From the cell containing the given text, extract its center point as (X, Y) coordinate. 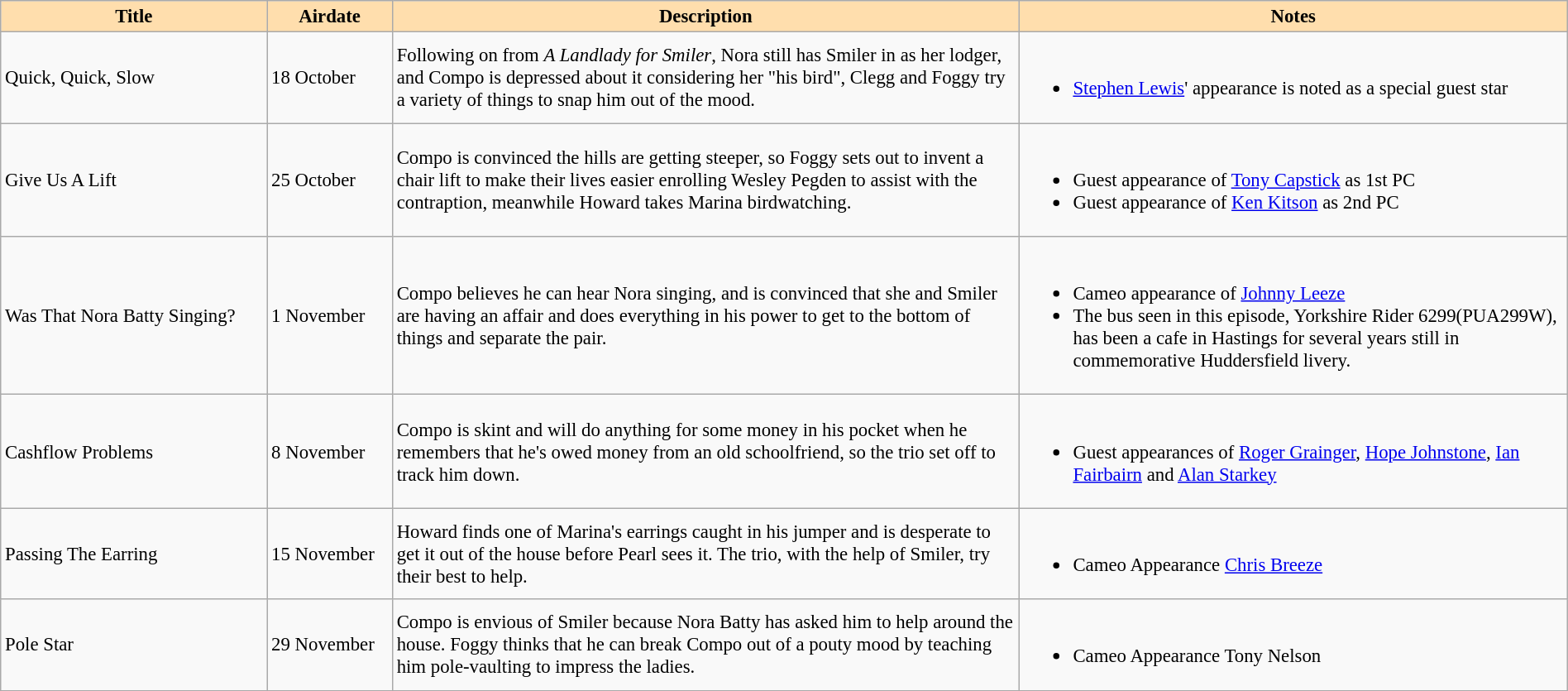
Give Us A Lift (134, 180)
Cameo Appearance Tony Nelson (1293, 645)
Guest appearances of Roger Grainger, Hope Johnstone, Ian Fairbairn and Alan Starkey (1293, 452)
Guest appearance of Tony Capstick as 1st PCGuest appearance of Ken Kitson as 2nd PC (1293, 180)
15 November (330, 554)
25 October (330, 180)
Description (705, 17)
Pole Star (134, 645)
Was That Nora Batty Singing? (134, 316)
29 November (330, 645)
1 November (330, 316)
Airdate (330, 17)
Title (134, 17)
Notes (1293, 17)
Quick, Quick, Slow (134, 78)
Passing The Earring (134, 554)
Cashflow Problems (134, 452)
18 October (330, 78)
Cameo Appearance Chris Breeze (1293, 554)
Stephen Lewis' appearance is noted as a special guest star (1293, 78)
8 November (330, 452)
